Provide the (X, Y) coordinate of the cell's center where the given text is located.  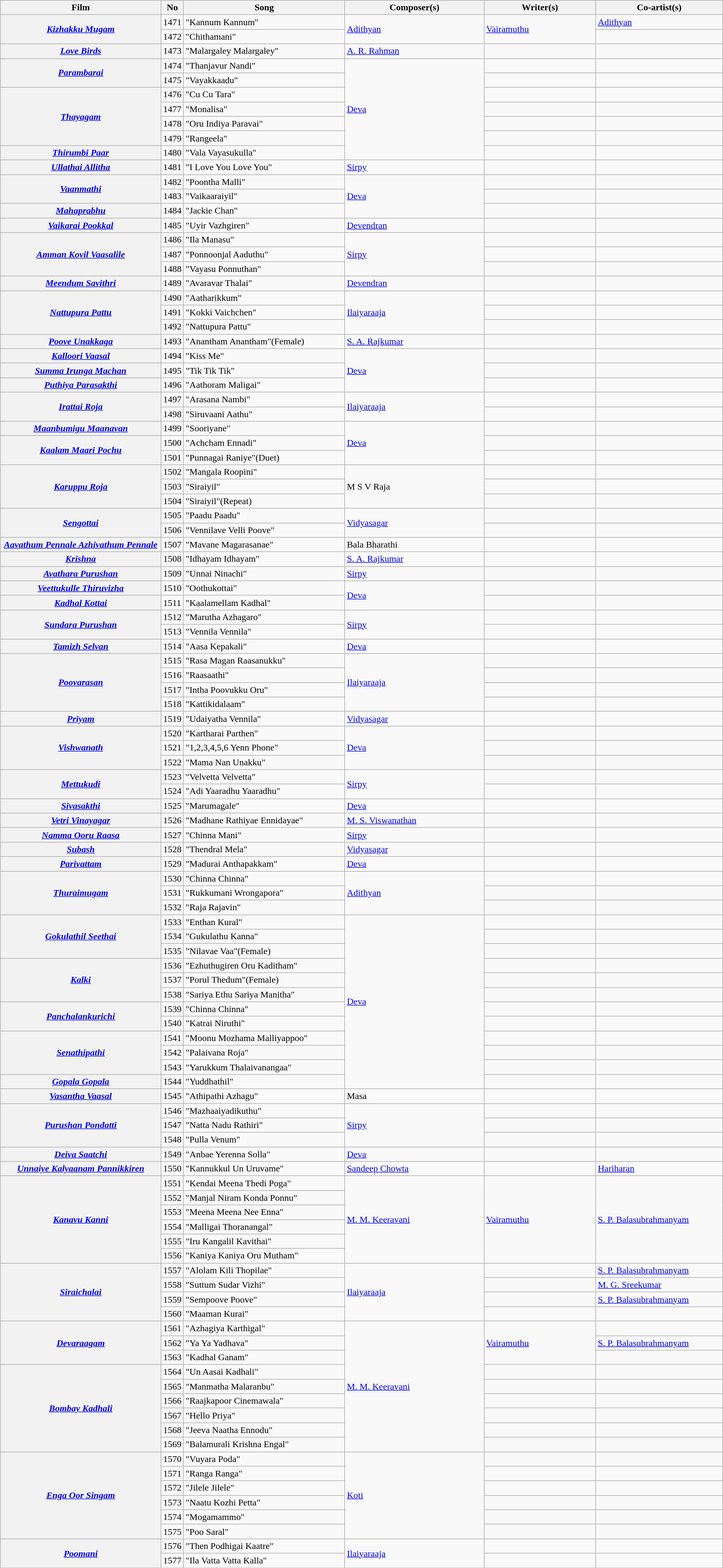
"Vala Vayasukulla" (264, 153)
Writer(s) (540, 8)
"Thanjavur Nandi" (264, 66)
1517 (172, 690)
Namma Ooru Raasa (81, 835)
1506 (172, 530)
1550 (172, 1169)
1540 (172, 1023)
"Jackie Chan" (264, 211)
"Alolam Kili Thopilae" (264, 1270)
"Nattupura Pattu" (264, 327)
1557 (172, 1270)
1534 (172, 937)
"Anbae Yerenna Solla" (264, 1154)
1485 (172, 225)
"Vaikaaraiyil" (264, 196)
Tamizh Selvan (81, 646)
Deiva Saatchi (81, 1154)
1518 (172, 704)
"Jeeva Naatha Ennodu" (264, 1430)
1501 (172, 458)
"Udaiyatha Vennila" (264, 719)
Gokulathil Seethai (81, 937)
Subash (81, 849)
M. S. Viswanathan (414, 820)
Nattupura Pattu (81, 312)
1549 (172, 1154)
"Palaivana Roja" (264, 1052)
"Aatharikkum" (264, 298)
Vaikarai Pookkal (81, 225)
1547 (172, 1125)
1544 (172, 1081)
"Tik Tik Tik" (264, 370)
1546 (172, 1111)
"Achcham Ennadi" (264, 443)
Poovarasan (81, 683)
1519 (172, 719)
Gopala Gopala (81, 1081)
"Kattikidalaam" (264, 704)
1514 (172, 646)
1472 (172, 37)
"Adi Yaaradhu Yaaradhu" (264, 791)
Kanavu Kanni (81, 1219)
"Siraiyil" (264, 487)
Composer(s) (414, 8)
"Marumagale" (264, 806)
1543 (172, 1067)
1531 (172, 893)
1515 (172, 661)
1541 (172, 1038)
"Manjal Niram Konda Ponnu" (264, 1198)
Ullathai Allitha (81, 167)
"Nilavae Vaa"(Female) (264, 951)
1500 (172, 443)
1565 (172, 1386)
"Siraiyil"(Repeat) (264, 501)
1551 (172, 1183)
1490 (172, 298)
1487 (172, 254)
"Sariya Ethu Sariya Manitha" (264, 994)
Purushan Pondatti (81, 1125)
"Oru Indiya Paravai" (264, 124)
"Ya Ya Yadhava" (264, 1343)
"Ponnoonjal Aaduthu" (264, 254)
1499 (172, 429)
"Iru Kangalil Kavithai" (264, 1241)
"Poo Saral" (264, 1531)
1476 (172, 95)
Film (81, 8)
"Malligai Thoranangal" (264, 1227)
Avathara Purushan (81, 574)
1556 (172, 1256)
1505 (172, 516)
"Suttum Sudar Vizhi" (264, 1285)
1494 (172, 356)
1481 (172, 167)
Puthiya Parasakthi (81, 385)
1492 (172, 327)
Mahaprabhu (81, 211)
1495 (172, 370)
1504 (172, 501)
1524 (172, 791)
1510 (172, 588)
1548 (172, 1140)
"Raasaathi" (264, 675)
Poove Unakkaga (81, 341)
1522 (172, 762)
1570 (172, 1459)
1553 (172, 1212)
1554 (172, 1227)
1471 (172, 22)
1493 (172, 341)
1572 (172, 1488)
1573 (172, 1502)
"Ila Vatta Vatta Kalla" (264, 1560)
"Rasa Magan Raasanukku" (264, 661)
Senathipathi (81, 1052)
Irattai Roja (81, 406)
Sengottai (81, 523)
"Gukulathu Kanna" (264, 937)
"Kiss Me" (264, 356)
Panchalankurichi (81, 1016)
Veettukulle Thiruvizha (81, 588)
1496 (172, 385)
Karuppu Roja (81, 487)
"Ezhuthugiren Oru Kaditham" (264, 966)
"Paadu Paadu" (264, 516)
Hariharan (659, 1169)
No (172, 8)
"Uyir Vazhgiren" (264, 225)
1545 (172, 1096)
1567 (172, 1415)
"Rangeela" (264, 138)
Unnaiye Kalyaanam Pannikkiren (81, 1169)
1483 (172, 196)
1528 (172, 849)
M S V Raja (414, 487)
1560 (172, 1314)
"Meena Meena Nee Enna" (264, 1212)
Vishwanath (81, 748)
1561 (172, 1328)
"Unnai Ninachi" (264, 574)
1571 (172, 1473)
"Avaravar Thalai" (264, 283)
"Vennilave Velli Poove" (264, 530)
"Kannum Kannum" (264, 22)
Krishna (81, 559)
1521 (172, 748)
Amman Kovil Vaasalile (81, 254)
Vetri Vinayagar (81, 820)
1512 (172, 617)
1566 (172, 1401)
Koti (414, 1495)
Maanbumigu Maanavan (81, 429)
Thuraimugam (81, 893)
Poomani (81, 1553)
"Moonu Mozhama Malliyappoo" (264, 1038)
1482 (172, 182)
"Kaalamellam Kadhal" (264, 602)
"Yarukkum Thalaivanangaa" (264, 1067)
1542 (172, 1052)
1480 (172, 153)
"Chinna Mani" (264, 835)
Meendum Savithri (81, 283)
Mettukudi (81, 784)
1559 (172, 1299)
1527 (172, 835)
"Azhagiya Karthigal" (264, 1328)
1473 (172, 51)
Bala Bharathi (414, 545)
1475 (172, 80)
1537 (172, 980)
Love Birds (81, 51)
Thirumbi Paar (81, 153)
"Manmatha Malaranbu" (264, 1386)
Sivasakthi (81, 806)
Song (264, 8)
"Mavane Magarasanae" (264, 545)
"Kendai Meena Thedi Poga" (264, 1183)
1509 (172, 574)
1511 (172, 602)
1555 (172, 1241)
Bombay Kadhali (81, 1408)
1498 (172, 414)
"Hello Priya" (264, 1415)
"Cu Cu Tara" (264, 95)
Devaraagam (81, 1343)
Vaanmathi (81, 189)
1569 (172, 1444)
"Kokki Vaichchen" (264, 312)
"Monalisa" (264, 109)
"Madurai Anthapakkam" (264, 864)
"Kannukkul Un Uruvame" (264, 1169)
1502 (172, 472)
"Pulla Venum" (264, 1140)
1479 (172, 138)
"Then Podhigai Kaatre" (264, 1546)
"Vennila Vennila" (264, 631)
"Oothukottai" (264, 588)
"Kaniya Kaniya Oru Mutham" (264, 1256)
Summa Irunga Machan (81, 370)
"Kadhal Ganam" (264, 1358)
Enga Oor Singam (81, 1495)
"Mogamammo" (264, 1517)
"Ila Manasu" (264, 240)
"Malargaley Malargaley" (264, 51)
"1,2,3,4,5,6 Yenn Phone" (264, 748)
"Thendral Mela" (264, 849)
"Vayakkaadu" (264, 80)
"Marutha Azhagaro" (264, 617)
1513 (172, 631)
"Porul Thedum"(Female) (264, 980)
1523 (172, 777)
1536 (172, 966)
"Arasana Nambi" (264, 399)
"Punnagai Raniye"(Duet) (264, 458)
"Athipathi Azhagu" (264, 1096)
1532 (172, 908)
1562 (172, 1343)
"Raja Rajavin" (264, 908)
Thayagam (81, 116)
"Un Aasai Kadhali" (264, 1372)
1491 (172, 312)
1535 (172, 951)
"Kartharai Parthen" (264, 733)
1533 (172, 922)
1474 (172, 66)
1526 (172, 820)
"Maaman Kurai" (264, 1314)
Vasantha Vaasal (81, 1096)
1577 (172, 1560)
A. R. Rahman (414, 51)
Kaalam Maari Pochu (81, 450)
"Sempoove Poove" (264, 1299)
Kalki (81, 980)
1488 (172, 269)
1478 (172, 124)
"Mazhaaiyadikuthu" (264, 1111)
1574 (172, 1517)
1520 (172, 733)
1576 (172, 1546)
"Yuddhathil" (264, 1081)
Co-artist(s) (659, 8)
"Mama Nan Unakku" (264, 762)
"Intha Poovukku Oru" (264, 690)
1489 (172, 283)
1484 (172, 211)
"Madhane Rathiyae Ennidayae" (264, 820)
Kizhakku Mugam (81, 29)
"Natta Nadu Rathiri" (264, 1125)
"Jilele Jilele" (264, 1488)
Siraichalai (81, 1292)
1516 (172, 675)
"Velvetta Velvetta" (264, 777)
"Vuyara Poda" (264, 1459)
"Mangala Roopini" (264, 472)
1538 (172, 994)
"Idhayam Idhayam" (264, 559)
1530 (172, 878)
Aavathum Pennale Azhivathum Pennale (81, 545)
1507 (172, 545)
1564 (172, 1372)
"Enthan Kural" (264, 922)
Sandeep Chowta (414, 1169)
Masa (414, 1096)
"Poontha Malli" (264, 182)
Priyam (81, 719)
Kadhal Kottai (81, 602)
Sundara Purushan (81, 624)
1508 (172, 559)
1558 (172, 1285)
"Vayasu Ponnuthan" (264, 269)
"I Love You Love You" (264, 167)
"Siruvaani Aathu" (264, 414)
Parambarai (81, 73)
1477 (172, 109)
Kalloori Vaasal (81, 356)
"Rukkumani Wrongapora" (264, 893)
M. G. Sreekumar (659, 1285)
"Katrai Niruthi" (264, 1023)
"Anantham Anantham"(Female) (264, 341)
1568 (172, 1430)
1525 (172, 806)
1575 (172, 1531)
"Aathoram Maligai" (264, 385)
"Ranga Ranga" (264, 1473)
"Raajkapoor Cinemawala" (264, 1401)
1539 (172, 1009)
1503 (172, 487)
1529 (172, 864)
"Balamurali Krishna Engal" (264, 1444)
"Aasa Kepakali" (264, 646)
1497 (172, 399)
1486 (172, 240)
1552 (172, 1198)
"Naatu Kozhi Petta" (264, 1502)
1563 (172, 1358)
"Sooriyane" (264, 429)
"Chithamani" (264, 37)
Parivattam (81, 864)
